From the cell containing the given text, extract its center point as (x, y) coordinate. 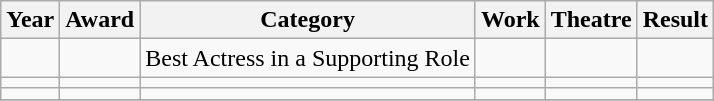
Theatre (591, 20)
Best Actress in a Supporting Role (308, 58)
Category (308, 20)
Award (100, 20)
Result (675, 20)
Work (510, 20)
Year (30, 20)
